Detect which cell encompasses the target text, then output its [x, y] center coordinate. 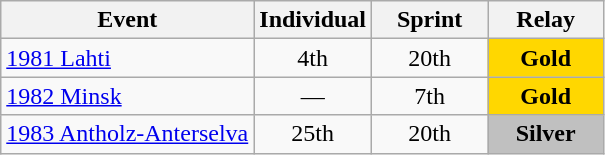
25th [313, 134]
Individual [313, 20]
— [313, 96]
1981 Lahti [128, 58]
1982 Minsk [128, 96]
Event [128, 20]
1983 Antholz-Anterselva [128, 134]
7th [430, 96]
4th [313, 58]
Relay [546, 20]
Silver [546, 134]
Sprint [430, 20]
